From the cell containing the given text, extract its center point as [x, y] coordinate. 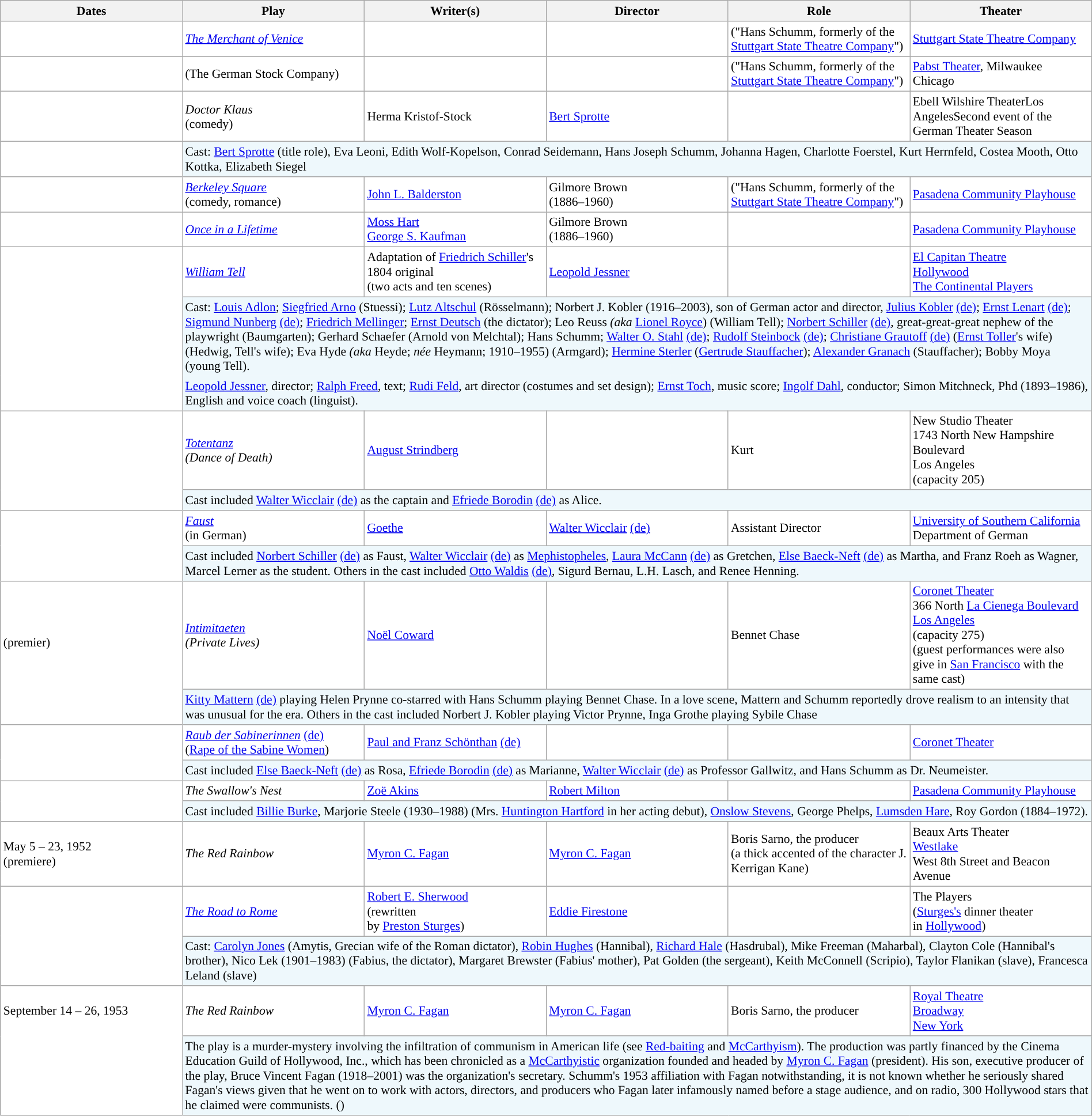
Once in a Lifetime [274, 229]
Theater [1001, 11]
Leopold Jessner [637, 272]
Moss HartGeorge S. Kaufman [455, 229]
(The German Stock Company) [274, 74]
Herma Kristof-Stock [455, 116]
Coronet Theater366 North La Cienega BoulevardLos Angeles(capacity 275)(guest performances were also give in San Francisco with the same cast) [1001, 635]
Kurt [819, 451]
Paul and Franz Schönthan (de) [455, 742]
Role [819, 11]
Beaux Arts TheaterWestlakeWest 8th Street and Beacon Avenue [1001, 854]
Bert Sprotte [637, 116]
Royal TheatreBroadwayNew York [1001, 1012]
Doctor Klaus(comedy) [274, 116]
Walter Wicclair (de) [637, 528]
Robert Milton [637, 791]
Zoë Akins [455, 791]
Eddie Firestone [637, 911]
Intimitaeten(Private Lives) [274, 635]
Director [637, 11]
Goethe [455, 528]
(premier) [92, 635]
September 14 – 26, 1953 [92, 1012]
The Road to Rome [274, 911]
Ebell Wilshire TheaterLos AngelesSecond event of the German Theater Season [1001, 116]
Pabst Theater, MilwaukeeChicago [1001, 74]
Assistant Director [819, 528]
Cast included Walter Wicclair (de) as the captain and Efriede Borodin (de) as Alice. [637, 501]
Bennet Chase [819, 635]
University of Southern CaliforniaDepartment of German [1001, 528]
New Studio Theater1743 North New Hampshire BoulevardLos Angeles(capacity 205) [1001, 451]
Berkeley Square(comedy, romance) [274, 195]
Noël Coward [455, 635]
El Capitan TheatreHollywoodThe Continental Players [1001, 272]
Adaptation of Friedrich Schiller's 1804 original(two acts and ten scenes) [455, 272]
The Swallow's Nest [274, 791]
Play [274, 11]
Stuttgart State Theatre Company [1001, 39]
Raub der Sabinerinnen (de)(Rape of the Sabine Women) [274, 742]
John L. Balderston [455, 195]
Writer(s) [455, 11]
Robert E. Sherwood(rewrittenby Preston Sturges) [455, 911]
May 5 – 23, 1952(premiere) [92, 854]
Boris Sarno, the producer(a thick accented of the character J. Kerrigan Kane) [819, 854]
Coronet Theater [1001, 742]
Faust(in German) [274, 528]
The Merchant of Venice [274, 39]
William Tell [274, 272]
Boris Sarno, the producer [819, 1012]
Totentanz(Dance of Death) [274, 451]
August Strindberg [455, 451]
The Players(Sturges's dinner theaterin Hollywood) [1001, 911]
Dates [92, 11]
